Search for the cell housing the specified text and yield its (X, Y) center coordinate. 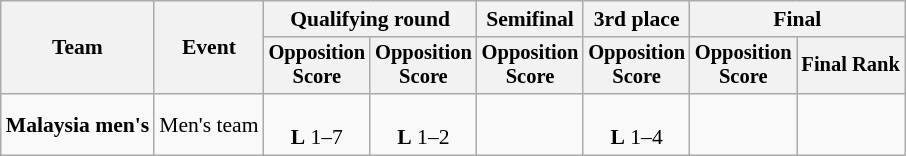
Event (208, 48)
Semifinal (530, 19)
Final Rank (850, 66)
Qualifying round (370, 19)
L 1–4 (636, 124)
Final (798, 19)
3rd place (636, 19)
Malaysia men's (78, 124)
Men's team (208, 124)
L 1–2 (424, 124)
Team (78, 48)
L 1–7 (318, 124)
